Search for the cell housing the specified text and yield its (x, y) center coordinate. 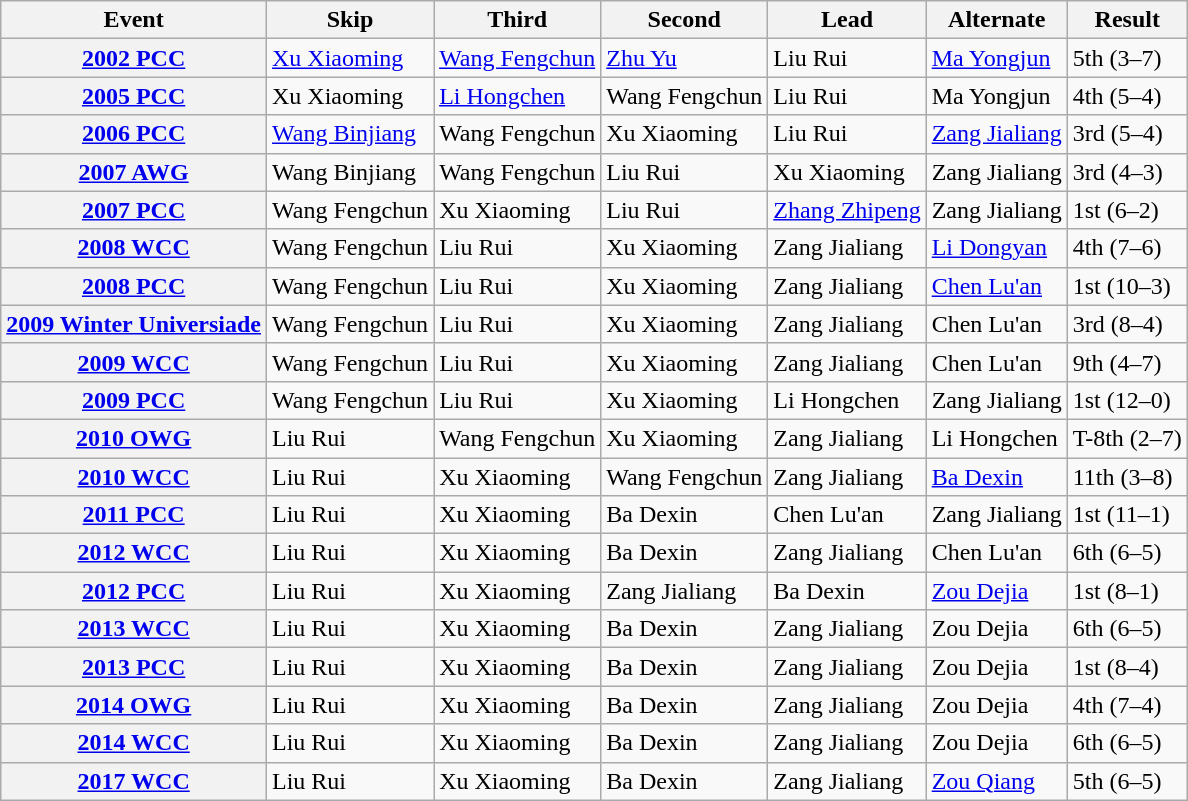
4th (7–6) (1127, 248)
Third (518, 20)
9th (4–7) (1127, 362)
Zhu Yu (684, 58)
2007 PCC (134, 210)
Lead (847, 20)
5th (3–7) (1127, 58)
2009 WCC (134, 362)
Skip (350, 20)
2007 AWG (134, 172)
T-8th (2–7) (1127, 438)
2005 PCC (134, 96)
2009 PCC (134, 400)
Event (134, 20)
11th (3–8) (1127, 477)
2010 WCC (134, 477)
Li Dongyan (996, 248)
2017 WCC (134, 781)
Second (684, 20)
1st (8–1) (1127, 591)
5th (6–5) (1127, 781)
2010 OWG (134, 438)
4th (7–4) (1127, 705)
1st (10–3) (1127, 286)
3rd (4–3) (1127, 172)
1st (11–1) (1127, 515)
2009 Winter Universiade (134, 324)
2006 PCC (134, 134)
1st (8–4) (1127, 667)
2008 WCC (134, 248)
Zou Qiang (996, 781)
2014 OWG (134, 705)
3rd (8–4) (1127, 324)
2013 PCC (134, 667)
Zhang Zhipeng (847, 210)
2014 WCC (134, 743)
2013 WCC (134, 629)
3rd (5–4) (1127, 134)
Alternate (996, 20)
1st (12–0) (1127, 400)
2008 PCC (134, 286)
2011 PCC (134, 515)
2012 WCC (134, 553)
4th (5–4) (1127, 96)
Result (1127, 20)
2012 PCC (134, 591)
2002 PCC (134, 58)
1st (6–2) (1127, 210)
